Determine the [x, y] coordinate at the center of the cell enclosing the given text.  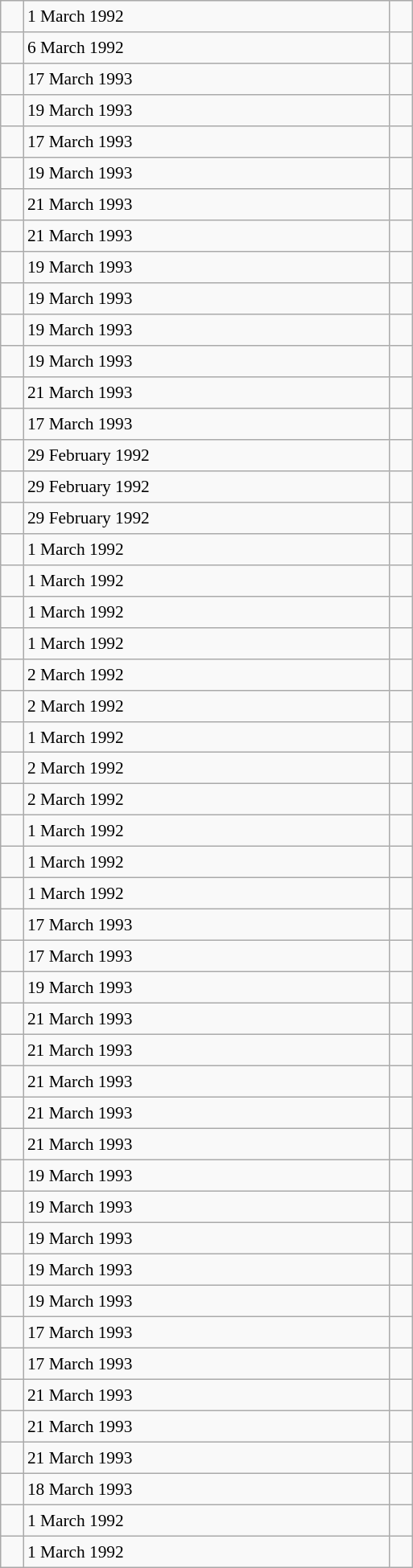
6 March 1992 [206, 48]
18 March 1993 [206, 1489]
